Extract the [X, Y] coordinate from the center of the cell holding the provided text.  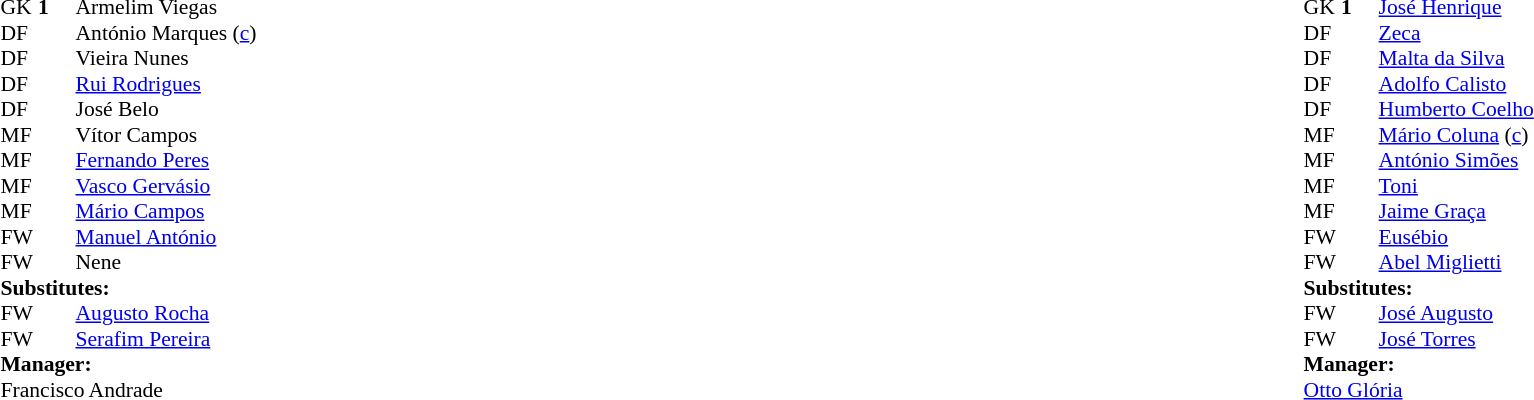
Manuel António [166, 237]
Vieira Nunes [166, 59]
Vítor Campos [166, 135]
José Belo [166, 109]
Eusébio [1456, 237]
Vasco Gervásio [166, 186]
José Torres [1456, 339]
Fernando Peres [166, 161]
António Simões [1456, 161]
Toni [1456, 186]
Zeca [1456, 33]
Adolfo Calisto [1456, 84]
Humberto Coelho [1456, 109]
Serafim Pereira [166, 339]
Augusto Rocha [166, 313]
José Augusto [1456, 313]
Mário Coluna (c) [1456, 135]
Mário Campos [166, 211]
Nene [166, 263]
Jaime Graça [1456, 211]
Malta da Silva [1456, 59]
António Marques (c) [166, 33]
Rui Rodrigues [166, 84]
Abel Miglietti [1456, 263]
